Scan for the cell matching the given text and deliver its [X, Y] coordinate at center. 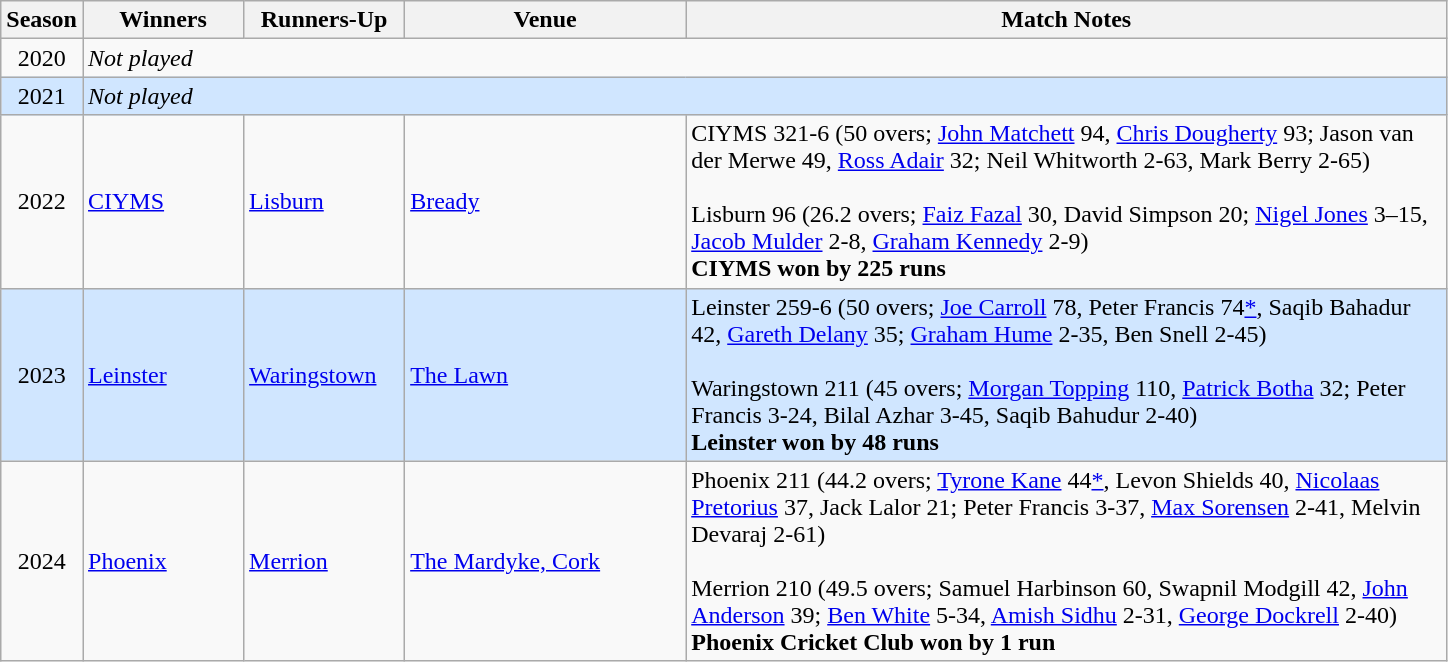
The Mardyke, Cork [546, 561]
Match Notes [1066, 20]
2022 [42, 202]
2023 [42, 374]
Winners [162, 20]
CIYMS [162, 202]
2024 [42, 561]
Season [42, 20]
Leinster [162, 374]
Bready [546, 202]
The Lawn [546, 374]
2021 [42, 96]
Merrion [324, 561]
2020 [42, 58]
Runners-Up [324, 20]
Waringstown [324, 374]
Phoenix [162, 561]
Lisburn [324, 202]
Venue [546, 20]
